Return the [X, Y] coordinate for the center point of the cell that contains the specified text.  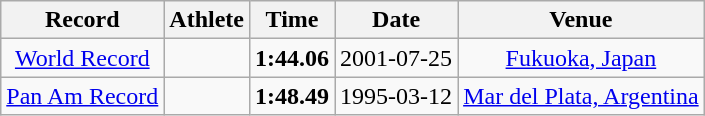
Time [292, 20]
World Record [82, 58]
1:48.49 [292, 96]
1995-03-12 [396, 96]
2001-07-25 [396, 58]
Mar del Plata, Argentina [582, 96]
Pan Am Record [82, 96]
Date [396, 20]
Fukuoka, Japan [582, 58]
1:44.06 [292, 58]
Venue [582, 20]
Athlete [207, 20]
Record [82, 20]
